Locate the cell with the specified text and output its [X, Y] center coordinate. 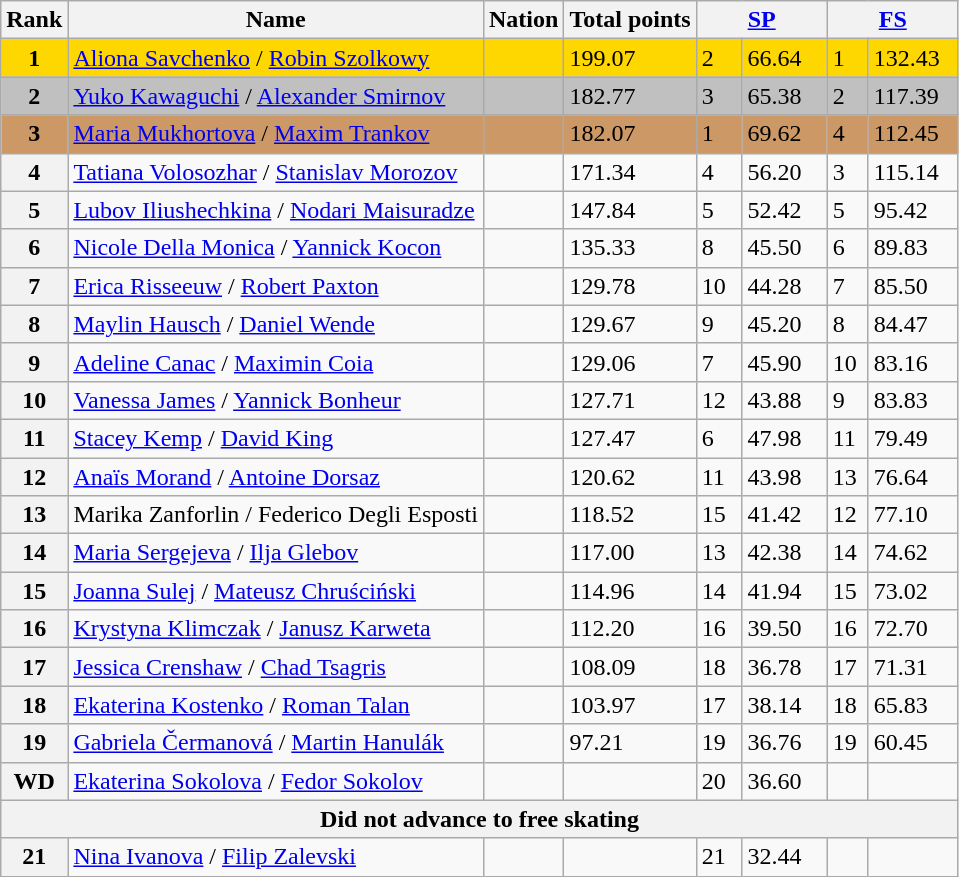
112.20 [630, 629]
Did not advance to free skating [480, 819]
43.88 [784, 400]
127.47 [630, 438]
Gabriela Čermanová / Martin Hanulák [276, 743]
Stacey Kemp / David King [276, 438]
52.42 [784, 210]
Total points [630, 20]
Rank [34, 20]
66.64 [784, 58]
73.02 [913, 591]
45.90 [784, 362]
77.10 [913, 515]
45.50 [784, 248]
129.06 [630, 362]
Adeline Canac / Maximin Coia [276, 362]
41.94 [784, 591]
83.83 [913, 400]
Lubov Iliushechkina / Nodari Maisuradze [276, 210]
117.39 [913, 96]
83.16 [913, 362]
Nina Ivanova / Filip Zalevski [276, 857]
Yuko Kawaguchi / Alexander Smirnov [276, 96]
127.71 [630, 400]
20 [719, 781]
Maylin Hausch / Daniel Wende [276, 324]
Marika Zanforlin / Federico Degli Esposti [276, 515]
89.83 [913, 248]
41.42 [784, 515]
65.83 [913, 705]
36.60 [784, 781]
129.78 [630, 286]
43.98 [784, 477]
95.42 [913, 210]
171.34 [630, 172]
97.21 [630, 743]
Nicole Della Monica / Yannick Kocon [276, 248]
Jessica Crenshaw / Chad Tsagris [276, 667]
103.97 [630, 705]
120.62 [630, 477]
45.20 [784, 324]
Maria Sergejeva / Ilja Glebov [276, 553]
Nation [523, 20]
FS [892, 20]
132.43 [913, 58]
60.45 [913, 743]
199.07 [630, 58]
108.09 [630, 667]
56.20 [784, 172]
39.50 [784, 629]
76.64 [913, 477]
182.07 [630, 134]
Aliona Savchenko / Robin Szolkowy [276, 58]
38.14 [784, 705]
Vanessa James / Yannick Bonheur [276, 400]
112.45 [913, 134]
182.77 [630, 96]
32.44 [784, 857]
117.00 [630, 553]
44.28 [784, 286]
Ekaterina Sokolova / Fedor Sokolov [276, 781]
Maria Mukhortova / Maxim Trankov [276, 134]
Name [276, 20]
Joanna Sulej / Mateusz Chruściński [276, 591]
WD [34, 781]
SP [762, 20]
84.47 [913, 324]
118.52 [630, 515]
135.33 [630, 248]
71.31 [913, 667]
Anaïs Morand / Antoine Dorsaz [276, 477]
115.14 [913, 172]
114.96 [630, 591]
47.98 [784, 438]
147.84 [630, 210]
Krystyna Klimczak / Janusz Karweta [276, 629]
Erica Risseeuw / Robert Paxton [276, 286]
72.70 [913, 629]
74.62 [913, 553]
Ekaterina Kostenko / Roman Talan [276, 705]
Tatiana Volosozhar / Stanislav Morozov [276, 172]
69.62 [784, 134]
85.50 [913, 286]
65.38 [784, 96]
36.78 [784, 667]
79.49 [913, 438]
36.76 [784, 743]
129.67 [630, 324]
42.38 [784, 553]
